Return (x, y) of the center of cell containing provided text 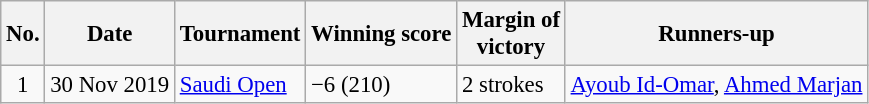
Runners-up (716, 34)
Margin ofvictory (512, 34)
Saudi Open (240, 85)
Ayoub Id-Omar, Ahmed Marjan (716, 85)
Date (110, 34)
No. (23, 34)
−6 (210) (382, 85)
1 (23, 85)
Tournament (240, 34)
2 strokes (512, 85)
30 Nov 2019 (110, 85)
Winning score (382, 34)
